For the text-containing cell, return its midpoint in [X, Y] coordinate format. 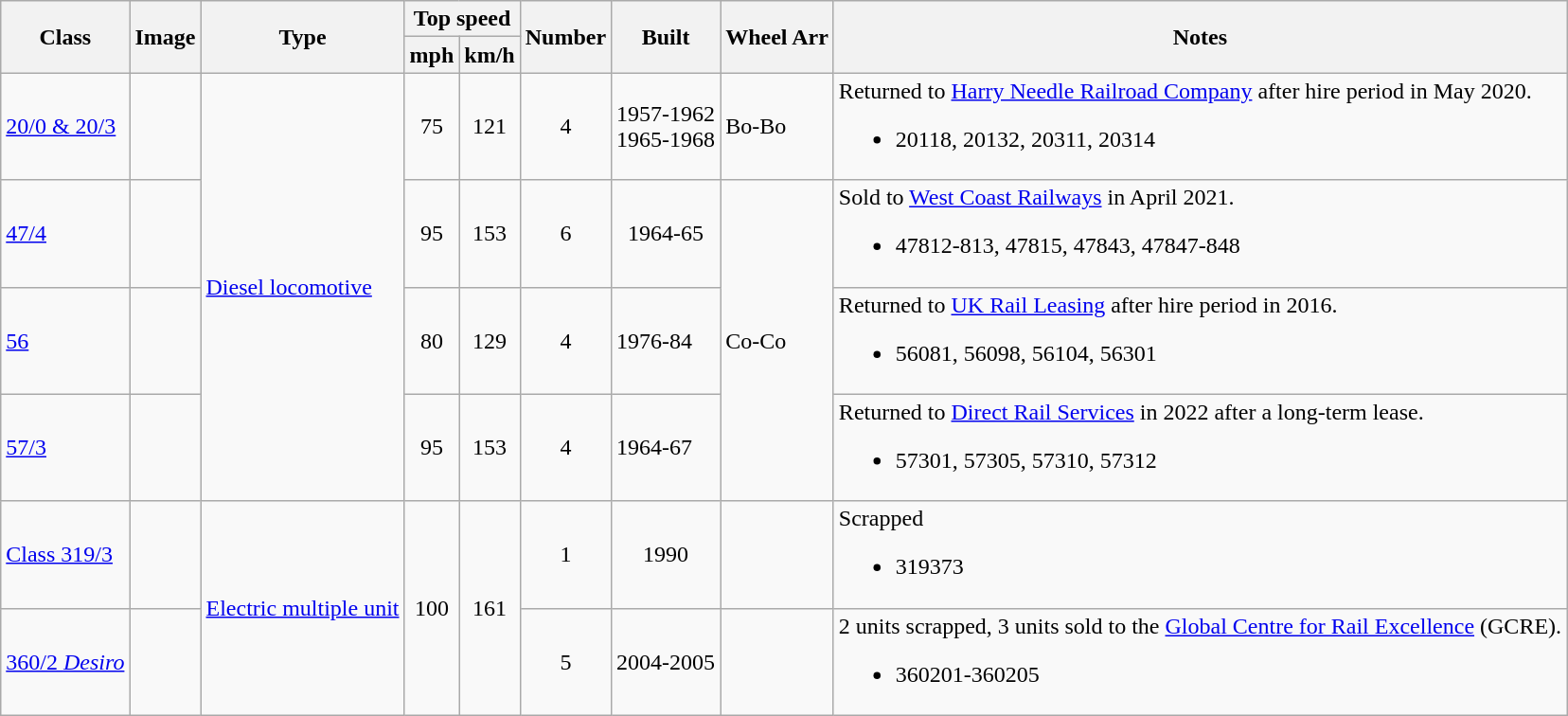
80 [432, 341]
Image [165, 37]
Class [65, 37]
1 [565, 555]
Notes [1200, 37]
Returned to Direct Rail Services in 2022 after a long-term lease.57301, 57305, 57310, 57312 [1200, 447]
Number [565, 37]
Type [303, 37]
100 [432, 608]
2004-2005 [667, 661]
56 [65, 341]
Returned to Harry Needle Railroad Company after hire period in May 2020.20118, 20132, 20311, 20314 [1200, 127]
Top speed [462, 19]
1976-84 [667, 341]
5 [565, 661]
Electric multiple unit [303, 608]
6 [565, 233]
161 [490, 608]
2 units scrapped, 3 units sold to the Global Centre for Rail Excellence (GCRE).360201-360205 [1200, 661]
1957-19621965-1968 [667, 127]
1990 [667, 555]
Bo-Bo [777, 127]
mph [432, 55]
Returned to UK Rail Leasing after hire period in 2016.56081, 56098, 56104, 56301 [1200, 341]
Built [667, 37]
Co-Co [777, 341]
360/2 Desiro [65, 661]
47/4 [65, 233]
75 [432, 127]
121 [490, 127]
Diesel locomotive [303, 287]
Sold to West Coast Railways in April 2021.47812-813, 47815, 47843, 47847-848 [1200, 233]
20/0 & 20/3 [65, 127]
Scrapped319373 [1200, 555]
129 [490, 341]
57/3 [65, 447]
Class 319/3 [65, 555]
Wheel Arr [777, 37]
km/h [490, 55]
1964-65 [667, 233]
1964-67 [667, 447]
